Locate the cell with the specified text and output its [X, Y] center coordinate. 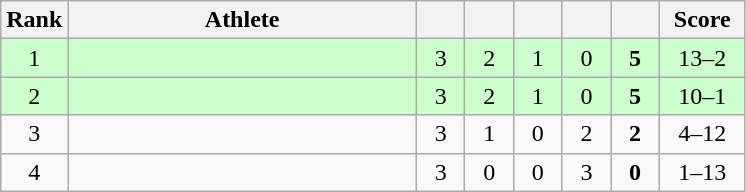
4 [34, 172]
Athlete [242, 20]
1–13 [702, 172]
Rank [34, 20]
10–1 [702, 96]
Score [702, 20]
4–12 [702, 134]
13–2 [702, 58]
